Extract the (X, Y) coordinate from the center of the cell holding the provided text.  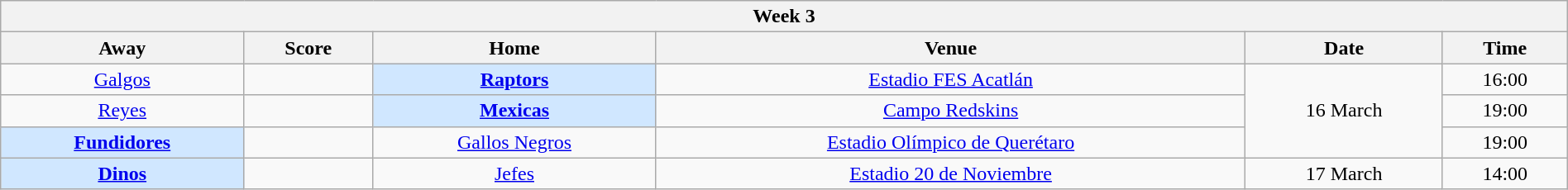
Raptors (514, 79)
Jefes (514, 173)
Fundidores (122, 142)
Gallos Negros (514, 142)
Date (1344, 48)
Estadio 20 de Noviembre (951, 173)
14:00 (1505, 173)
Estadio Olímpico de Querétaro (951, 142)
Week 3 (784, 17)
Reyes (122, 111)
Galgos (122, 79)
Campo Redskins (951, 111)
Time (1505, 48)
Dinos (122, 173)
17 March (1344, 173)
Home (514, 48)
Mexicas (514, 111)
16:00 (1505, 79)
Venue (951, 48)
Score (308, 48)
Estadio FES Acatlán (951, 79)
Away (122, 48)
16 March (1344, 111)
